Output the (x, y) coordinate of the center of the cell containing the given text.  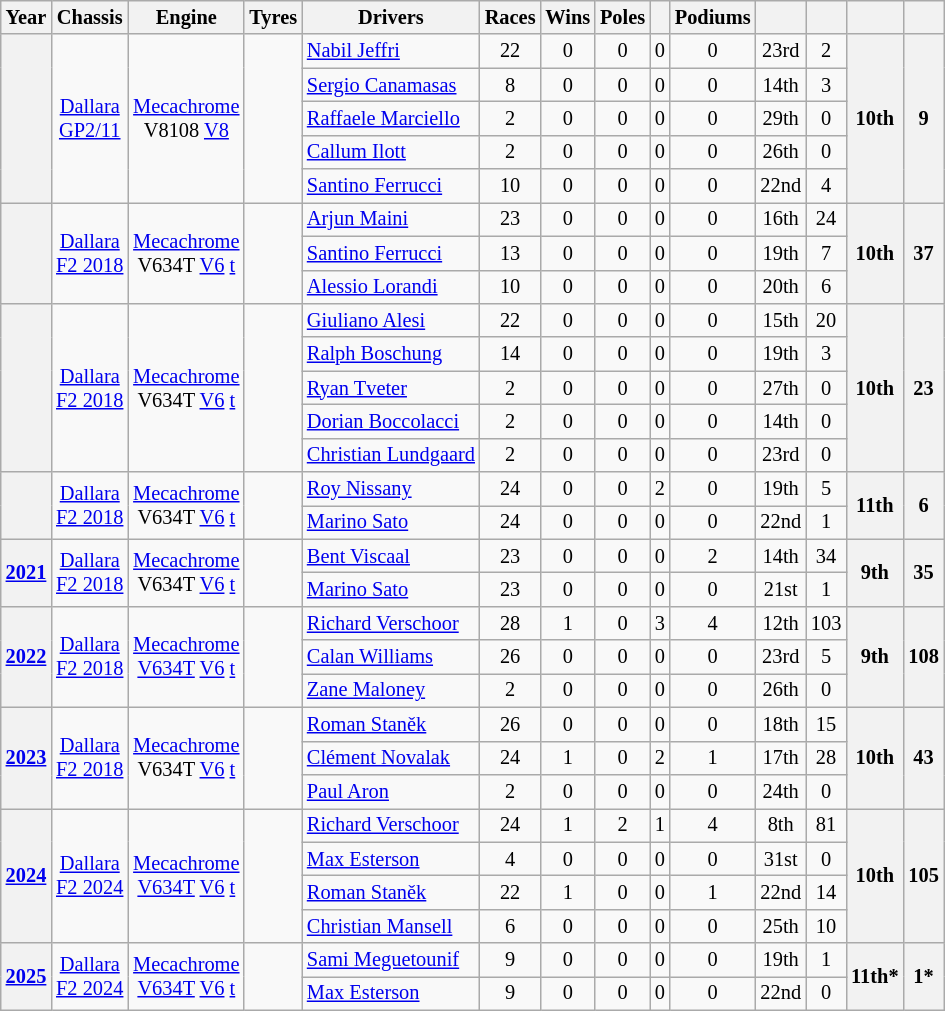
Christian Mansell (391, 926)
Nabil Jeffri (391, 51)
DallaraGP2/11 (90, 118)
15 (826, 724)
Wins (568, 17)
Dorian Boccolacci (391, 421)
37 (923, 252)
Chassis (90, 17)
2025 (26, 976)
Callum Ilott (391, 152)
Ryan Tveter (391, 388)
11th (874, 506)
2024 (26, 876)
20 (826, 320)
34 (826, 556)
Calan Williams (391, 657)
35 (923, 572)
18th (780, 724)
Year (26, 17)
Christian Lundgaard (391, 455)
29th (780, 118)
Podiums (713, 17)
105 (923, 876)
12th (780, 623)
Races (510, 17)
31st (780, 859)
Bent Viscaal (391, 556)
13 (510, 253)
Arjun Maini (391, 219)
Engine (186, 17)
8th (780, 825)
Giuliano Alesi (391, 320)
103 (826, 623)
17th (780, 758)
2021 (26, 572)
Ralph Boschung (391, 354)
7 (826, 253)
Zane Maloney (391, 690)
Clément Novalak (391, 758)
21st (780, 589)
Sami Meguetounif (391, 960)
24th (780, 791)
25th (780, 926)
Drivers (391, 17)
Raffaele Marciello (391, 118)
27th (780, 388)
2023 (26, 758)
Roy Nissany (391, 489)
Tyres (273, 17)
8 (510, 85)
15th (780, 320)
20th (780, 287)
16th (780, 219)
1* (923, 976)
Sergio Canamasas (391, 85)
81 (826, 825)
43 (923, 758)
MecachromeV8108 V8 (186, 118)
11th* (874, 976)
Alessio Lorandi (391, 287)
108 (923, 656)
Paul Aron (391, 791)
2022 (26, 656)
Poles (622, 17)
